Scan for the cell matching the given text and deliver its (X, Y) coordinate at center. 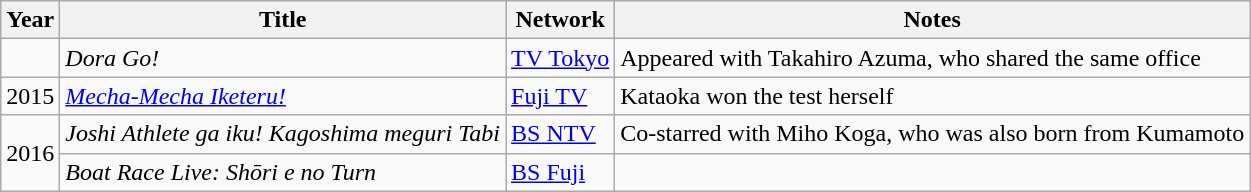
TV Tokyo (560, 58)
BS NTV (560, 134)
Fuji TV (560, 96)
2015 (30, 96)
Co-starred with Miho Koga, who was also born from Kumamoto (932, 134)
Network (560, 20)
Year (30, 20)
Kataoka won the test herself (932, 96)
Boat Race Live: Shōri e no Turn (283, 172)
Mecha-Mecha Iketeru! (283, 96)
BS Fuji (560, 172)
Notes (932, 20)
Title (283, 20)
Joshi Athlete ga iku! Kagoshima meguri Tabi (283, 134)
2016 (30, 153)
Dora Go! (283, 58)
Appeared with Takahiro Azuma, who shared the same office (932, 58)
